Return [X, Y] of the center of cell containing provided text 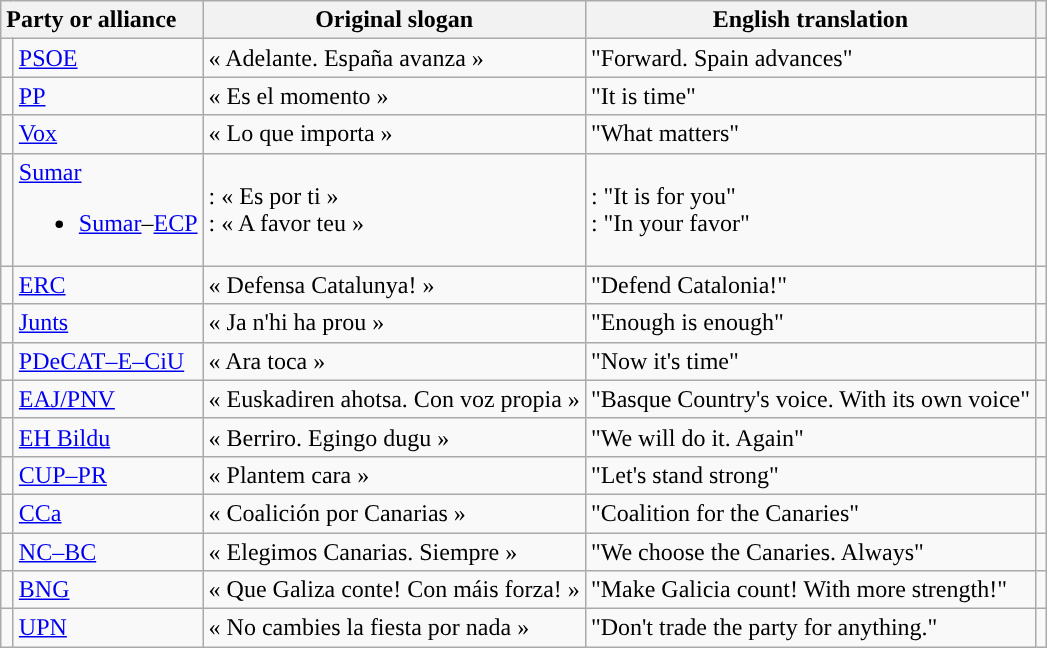
SumarSumar–ECP [108, 210]
« Lo que importa » [394, 134]
« Ja n'hi ha prou » [394, 323]
« Coalición por Canarias » [394, 513]
"We will do it. Again" [810, 437]
« Elegimos Canarias. Siempre » [394, 551]
EAJ/PNV [108, 399]
"Make Galicia count! With more strength!" [810, 590]
Vox [108, 134]
« Ara toca » [394, 361]
CUP–PR [108, 475]
: « Es por ti » : « A favor teu » [394, 210]
BNG [108, 590]
« Defensa Catalunya! » [394, 285]
"Defend Catalonia!" [810, 285]
"Forward. Spain advances" [810, 58]
PSOE [108, 58]
Junts [108, 323]
"Coalition for the Canaries" [810, 513]
"What matters" [810, 134]
ERC [108, 285]
: "It is for you" : "In your favor" [810, 210]
UPN [108, 628]
CCa [108, 513]
"Basque Country's voice. With its own voice" [810, 399]
PDeCAT–E–CiU [108, 361]
NC–BC [108, 551]
"Let's stand strong" [810, 475]
« Plantem cara » [394, 475]
Party or alliance [102, 20]
"Don't trade the party for anything." [810, 628]
« Euskadiren ahotsa. Con voz propia » [394, 399]
"Now it's time" [810, 361]
« No cambies la fiesta por nada » [394, 628]
« Es el momento » [394, 96]
« Adelante. España avanza » [394, 58]
"Enough is enough" [810, 323]
EH Bildu [108, 437]
« Que Galiza conte! Con máis forza! » [394, 590]
« Berriro. Egingo dugu » [394, 437]
"It is time" [810, 96]
"We choose the Canaries. Always" [810, 551]
Original slogan [394, 20]
English translation [810, 20]
PP [108, 96]
